From the cell containing the given text, extract its center point as [X, Y] coordinate. 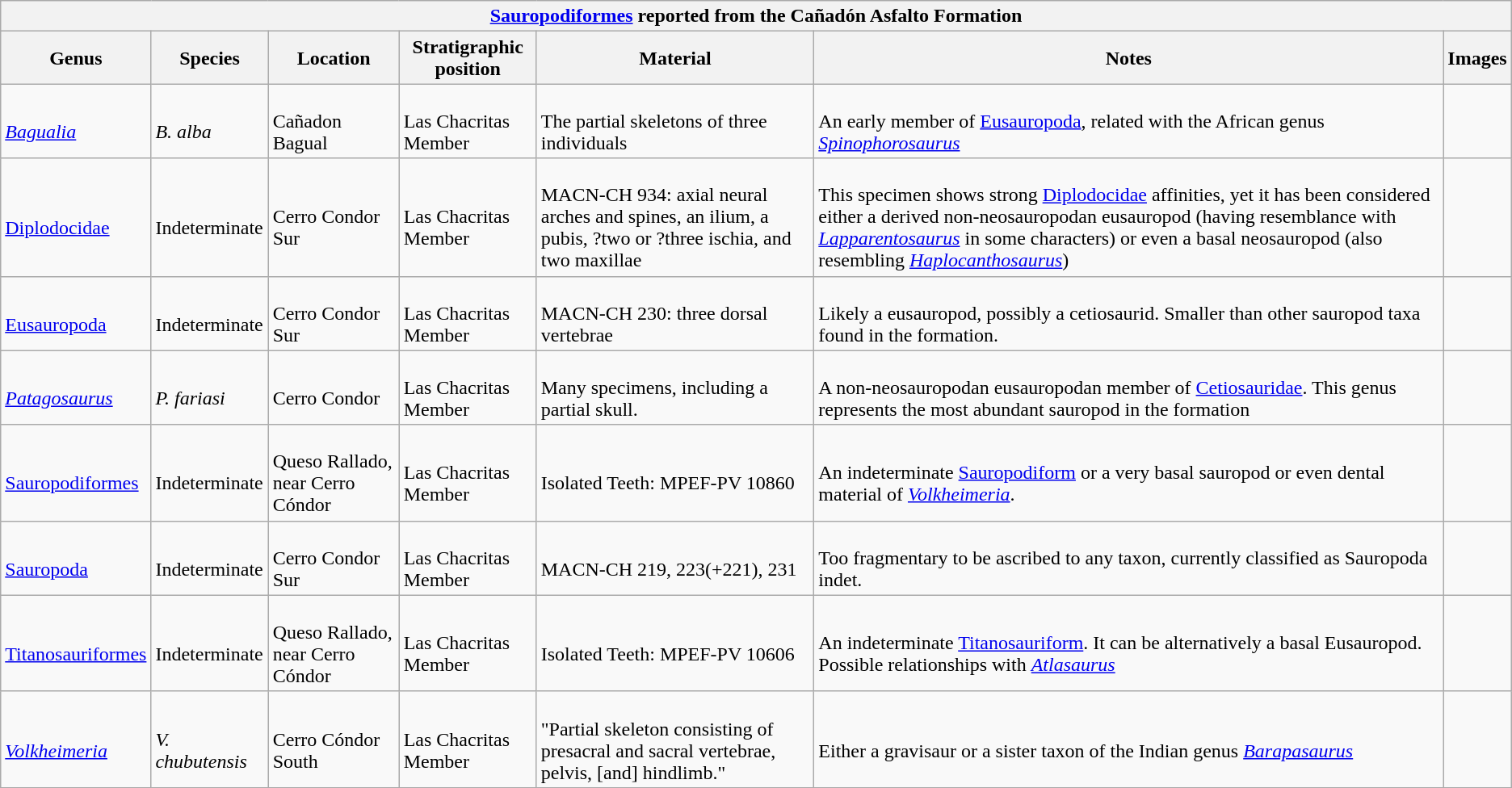
Genus [76, 58]
The partial skeletons of three individuals [675, 121]
"Partial skeleton consisting of presacral and sacral vertebrae, pelvis, [and] hindlimb." [675, 740]
Images [1477, 58]
Many specimens, including a partial skull. [675, 388]
Too fragmentary to be ascribed to any taxon, currently classified as Sauropoda indet. [1129, 558]
Bagualia [76, 121]
An indeterminate Titanosauriform. It can be alternatively a basal Eusauropod. Possible relationships with Atlasaurus [1129, 643]
Sauropoda [76, 558]
V. chubutensis [210, 740]
Location [334, 58]
MACN-CH 219, 223(+221), 231 [675, 558]
Isolated Teeth: MPEF-PV 10606 [675, 643]
Material [675, 58]
Sauropodiformes reported from the Cañadón Asfalto Formation [756, 16]
Either a gravisaur or a sister taxon of the Indian genus Barapasaurus [1129, 740]
Diplodocidae [76, 217]
Cañadon Bagual [334, 121]
An indeterminate Sauropodiform or a very basal sauropod or even dental material of Volkheimeria. [1129, 473]
Titanosauriformes [76, 643]
P. fariasi [210, 388]
Eusauropoda [76, 313]
Cerro Cóndor South [334, 740]
Species [210, 58]
A non-neosauropodan eusauropodan member of Cetiosauridae. This genus represents the most abundant sauropod in the formation [1129, 388]
MACN-CH 934: axial neural arches and spines, an ilium, a pubis, ?two or ?three ischia, and two maxillae [675, 217]
Isolated Teeth: MPEF-PV 10860 [675, 473]
B. alba [210, 121]
Sauropodiformes [76, 473]
MACN-CH 230: three dorsal vertebrae [675, 313]
Stratigraphic position [468, 58]
An early member of Eusauropoda, related with the African genus Spinophorosaurus [1129, 121]
Likely a eusauropod, possibly a cetiosaurid. Smaller than other sauropod taxa found in the formation. [1129, 313]
Volkheimeria [76, 740]
Notes [1129, 58]
Patagosaurus [76, 388]
Cerro Condor [334, 388]
